Find where the given text appears and provide that cell's center as [x, y] coordinate. 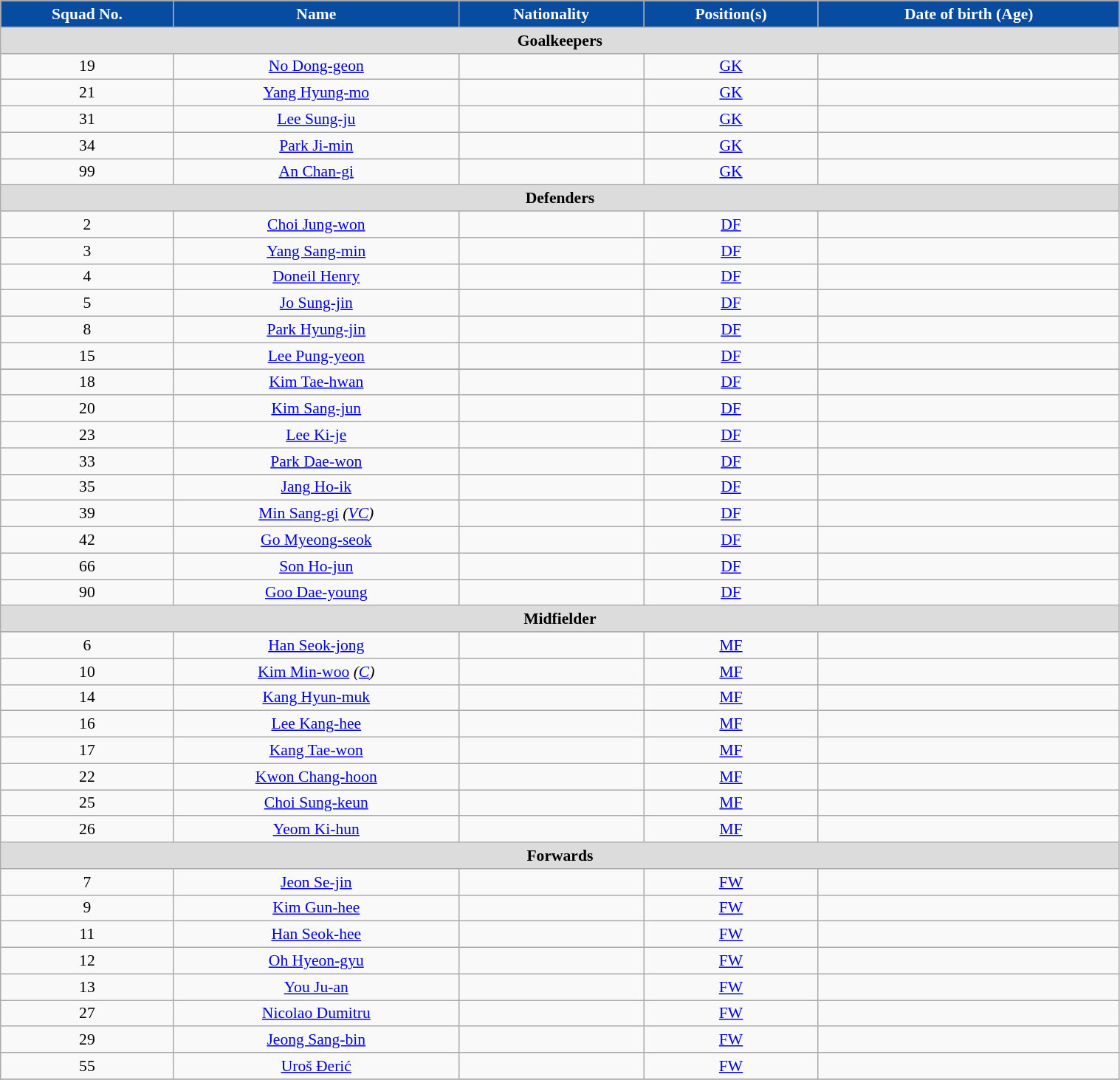
Doneil Henry [316, 277]
Choi Jung-won [316, 224]
7 [87, 882]
2 [87, 224]
Uroš Đerić [316, 1066]
20 [87, 409]
Son Ho-jun [316, 566]
34 [87, 145]
Kim Sang-jun [316, 409]
Park Ji-min [316, 145]
Kang Hyun-muk [316, 698]
9 [87, 908]
Jang Ho-ik [316, 487]
Jo Sung-jin [316, 303]
Kang Tae-won [316, 751]
Kwon Chang-hoon [316, 777]
Lee Sung-ju [316, 120]
Yang Sang-min [316, 251]
33 [87, 461]
21 [87, 93]
18 [87, 382]
Date of birth (Age) [969, 14]
6 [87, 645]
Goo Dae-young [316, 593]
19 [87, 66]
10 [87, 672]
5 [87, 303]
Kim Min-woo (C) [316, 672]
You Ju-an [316, 987]
Jeon Se-jin [316, 882]
Goalkeepers [560, 41]
Nicolao Dumitru [316, 1014]
Choi Sung-keun [316, 803]
Squad No. [87, 14]
66 [87, 566]
Defenders [560, 199]
39 [87, 514]
Han Seok-jong [316, 645]
29 [87, 1040]
27 [87, 1014]
14 [87, 698]
Go Myeong-seok [316, 540]
Kim Gun-hee [316, 908]
Position(s) [731, 14]
25 [87, 803]
Lee Pung-yeon [316, 356]
4 [87, 277]
Park Hyung-jin [316, 330]
35 [87, 487]
Name [316, 14]
13 [87, 987]
90 [87, 593]
3 [87, 251]
26 [87, 830]
Forwards [560, 856]
31 [87, 120]
No Dong-geon [316, 66]
22 [87, 777]
Jeong Sang-bin [316, 1040]
16 [87, 724]
55 [87, 1066]
99 [87, 172]
12 [87, 961]
Yeom Ki-hun [316, 830]
15 [87, 356]
Midfielder [560, 619]
23 [87, 435]
Lee Kang-hee [316, 724]
Nationality [551, 14]
Min Sang-gi (VC) [316, 514]
11 [87, 935]
Yang Hyung-mo [316, 93]
An Chan-gi [316, 172]
Oh Hyeon-gyu [316, 961]
8 [87, 330]
42 [87, 540]
17 [87, 751]
Han Seok-hee [316, 935]
Lee Ki-je [316, 435]
Park Dae-won [316, 461]
Kim Tae-hwan [316, 382]
